Identify which cell holds the provided text, then report its [X, Y] central coordinate. 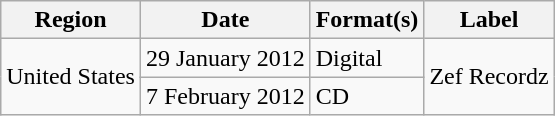
Label [489, 20]
Region [71, 20]
United States [71, 77]
CD [367, 96]
Digital [367, 58]
Zef Recordz [489, 77]
29 January 2012 [225, 58]
Format(s) [367, 20]
7 February 2012 [225, 96]
Date [225, 20]
